From the cell containing the given text, extract its center point as (x, y) coordinate. 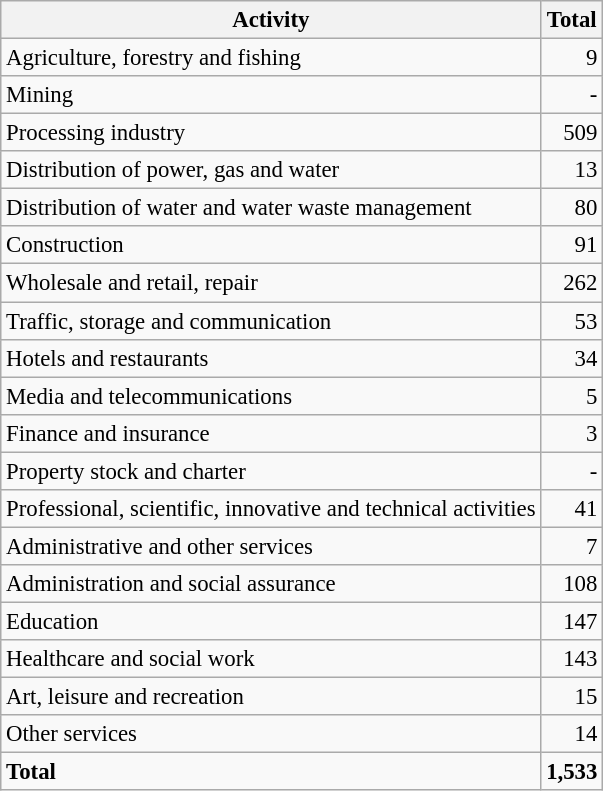
Media and telecommunications (271, 396)
5 (572, 396)
Hotels and restaurants (271, 358)
Administrative and other services (271, 546)
Processing industry (271, 133)
108 (572, 584)
3 (572, 433)
80 (572, 208)
Other services (271, 734)
Mining (271, 95)
34 (572, 358)
262 (572, 283)
Administration and social assurance (271, 584)
Finance and insurance (271, 433)
Professional, scientific, innovative and technical activities (271, 509)
41 (572, 509)
14 (572, 734)
Healthcare and social work (271, 659)
53 (572, 321)
15 (572, 697)
7 (572, 546)
Construction (271, 245)
91 (572, 245)
143 (572, 659)
Agriculture, forestry and fishing (271, 58)
Distribution of power, gas and water (271, 170)
9 (572, 58)
1,533 (572, 772)
Education (271, 621)
Art, leisure and recreation (271, 697)
Wholesale and retail, repair (271, 283)
Distribution of water and water waste management (271, 208)
509 (572, 133)
147 (572, 621)
Activity (271, 20)
Property stock and charter (271, 471)
13 (572, 170)
Traffic, storage and communication (271, 321)
